For the text-containing cell, return its midpoint in (x, y) coordinate format. 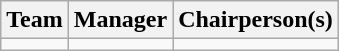
Team (35, 20)
Chairperson(s) (256, 20)
Manager (120, 20)
